Scan for the cell matching the given text and deliver its [X, Y] coordinate at center. 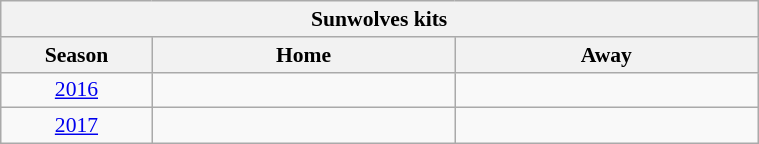
Away [606, 55]
Season [76, 55]
2016 [76, 90]
Sunwolves kits [380, 19]
Home [304, 55]
2017 [76, 126]
